Provide the (x, y) coordinate of the cell's center where the given text is located.  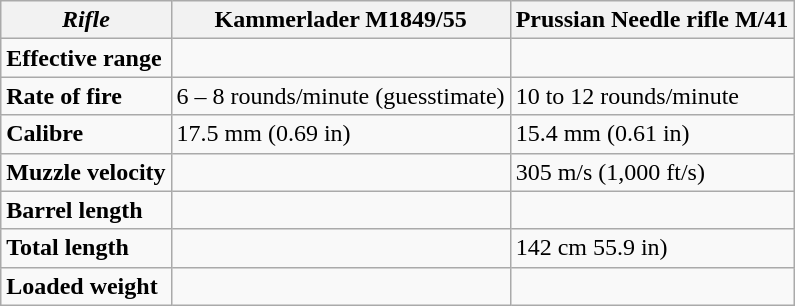
Total length (86, 248)
Prussian Needle rifle M/41 (652, 20)
Kammerlader M1849/55 (340, 20)
6 – 8 rounds/minute (guesstimate) (340, 96)
305 m/s (1,000 ft/s) (652, 172)
Rifle (86, 20)
Barrel length (86, 210)
10 to 12 rounds/minute (652, 96)
Rate of fire (86, 96)
17.5 mm (0.69 in) (340, 134)
Effective range (86, 58)
Calibre (86, 134)
Loaded weight (86, 286)
15.4 mm (0.61 in) (652, 134)
142 cm 55.9 in) (652, 248)
Muzzle velocity (86, 172)
